Determine the [X, Y] coordinate at the center of the cell enclosing the given text.  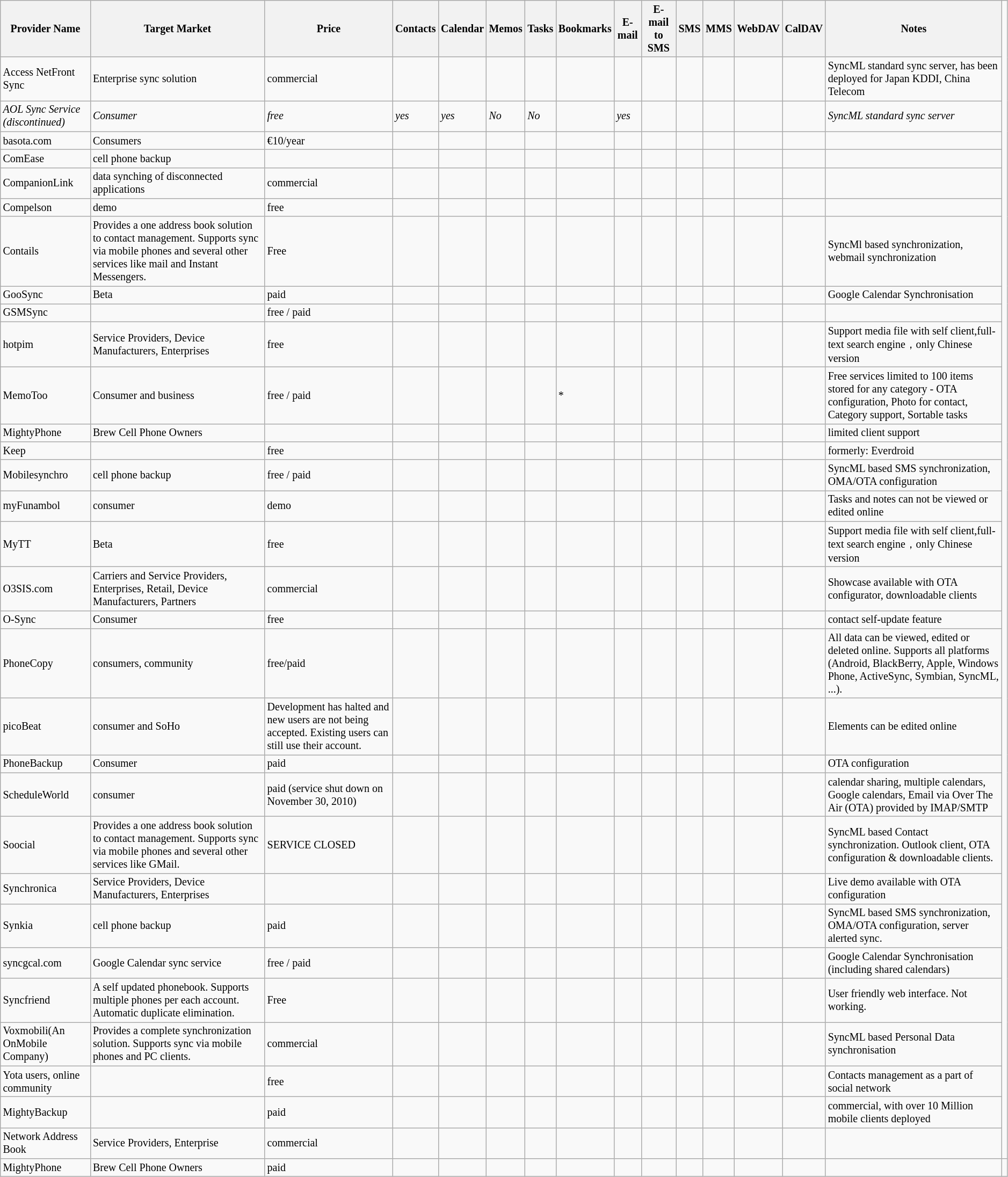
consumer and SoHo [177, 726]
SERVICE CLOSED [329, 845]
data synching of disconnected applications [177, 183]
Tasks [540, 29]
SyncML based SMS synchronization, OMA/OTA configuration, server alerted sync. [914, 926]
CompanionLink [45, 183]
* [585, 395]
GooSync [45, 295]
myFunambol [45, 506]
A self updated phonebook. Supports multiple phones per each account. Automatic duplicate elimination. [177, 1001]
Live demo available with OTA configuration [914, 888]
Keep [45, 451]
Memos [506, 29]
MMS [719, 29]
Consumers [177, 141]
MightyBackup [45, 1113]
Google Calendar sync service [177, 963]
limited client support [914, 433]
O-Sync [45, 620]
OTA configuration [914, 764]
Showcase available with OTA configurator, downloadable clients [914, 588]
SyncML based Contact synchronization. Outlook client, OTA configuration & downloadable clients. [914, 845]
MyTT [45, 544]
hotpim [45, 345]
Development has halted and new users are not being accepted. Existing users can still use their account. [329, 726]
O3SIS.com [45, 588]
PhoneBackup [45, 764]
free/paid [329, 664]
picoBeat [45, 726]
SyncML standard sync server [914, 116]
Contacts management as a part of social network [914, 1081]
Notes [914, 29]
ScheduleWorld [45, 795]
commercial, with over 10 Million mobile clients deployed [914, 1113]
Calendar [462, 29]
WebDAV [758, 29]
SyncML standard sync server, has been deployed for Japan KDDI, China Telecom [914, 79]
User friendly web interface. Not working. [914, 1001]
calendar sharing, multiple calendars, Google calendars, Email via Over The Air (OTA) provided by IMAP/SMTP [914, 795]
SyncML based Personal Data synchronisation [914, 1044]
E-mail [627, 29]
Synchronica [45, 888]
SyncMl based synchronization, webmail synchronization [914, 251]
Yota users, online community [45, 1081]
Provides a complete synchronization solution. Supports sync via mobile phones and PC clients. [177, 1044]
CalDAV [804, 29]
basota.com [45, 141]
PhoneCopy [45, 664]
Google Calendar Synchronisation [914, 295]
Service Providers, Enterprise [177, 1144]
ComEase [45, 159]
Provider Name [45, 29]
Contacts [416, 29]
Syncfriend [45, 1001]
paid (service shut down on November 30, 2010) [329, 795]
contact self-update feature [914, 620]
Contails [45, 251]
Network Address Book [45, 1144]
E-mail to SMS [658, 29]
€10/year [329, 141]
Provides a one address book solution to contact management. Supports sync via mobile phones and several other services like GMail. [177, 845]
Enterprise sync solution [177, 79]
Access NetFront Sync [45, 79]
Voxmobili(An OnMobile Company) [45, 1044]
Carriers and Service Providers, Enterprises, Retail, Device Manufacturers, Partners [177, 588]
Google Calendar Synchronisation (including shared calendars) [914, 963]
SMS [690, 29]
Price [329, 29]
Compelson [45, 207]
SyncML based SMS synchronization, OMA/OTA configuration [914, 476]
consumers, community [177, 664]
Synkia [45, 926]
formerly: Everdroid [914, 451]
Elements can be edited online [914, 726]
Consumer and business [177, 395]
Mobilesynchro [45, 476]
AOL Sync Service (discontinued) [45, 116]
MemoToo [45, 395]
GSMSync [45, 313]
syncgcal.com [45, 963]
Free services limited to 100 items stored for any category - OTA configuration, Photo for contact, Category support, Sortable tasks [914, 395]
Tasks and notes can not be viewed or edited online [914, 506]
Bookmarks [585, 29]
Soocial [45, 845]
Target Market [177, 29]
